Determine the [X, Y] coordinate at the center of the cell enclosing the given text.  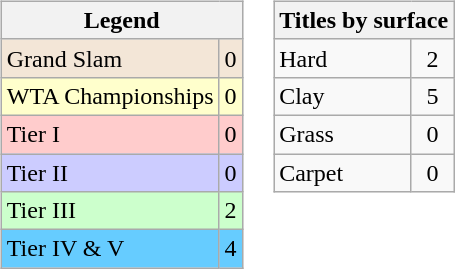
Tier II [110, 173]
Grass [343, 134]
5 [432, 96]
Tier III [110, 211]
Hard [343, 58]
Carpet [343, 173]
4 [230, 249]
Tier I [110, 134]
Legend [122, 20]
Grand Slam [110, 58]
Tier IV & V [110, 249]
WTA Championships [110, 96]
Clay [343, 96]
Titles by surface [364, 20]
